Search for the cell housing the specified text and yield its (X, Y) center coordinate. 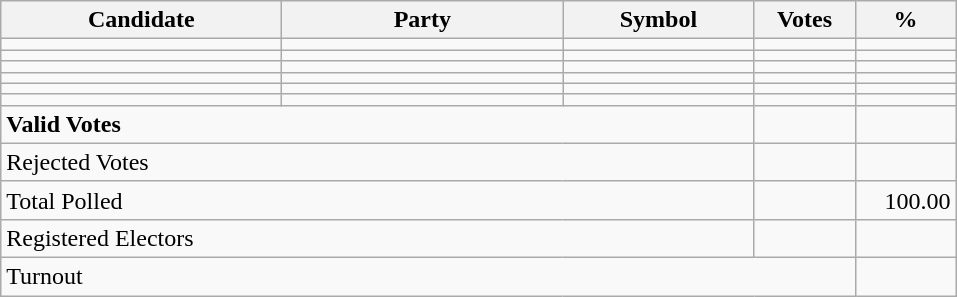
Symbol (658, 20)
% (906, 20)
Turnout (428, 276)
Rejected Votes (378, 162)
100.00 (906, 200)
Registered Electors (378, 238)
Votes (804, 20)
Candidate (142, 20)
Valid Votes (378, 124)
Total Polled (378, 200)
Party (422, 20)
